Identify which cell holds the provided text, then report its [X, Y] central coordinate. 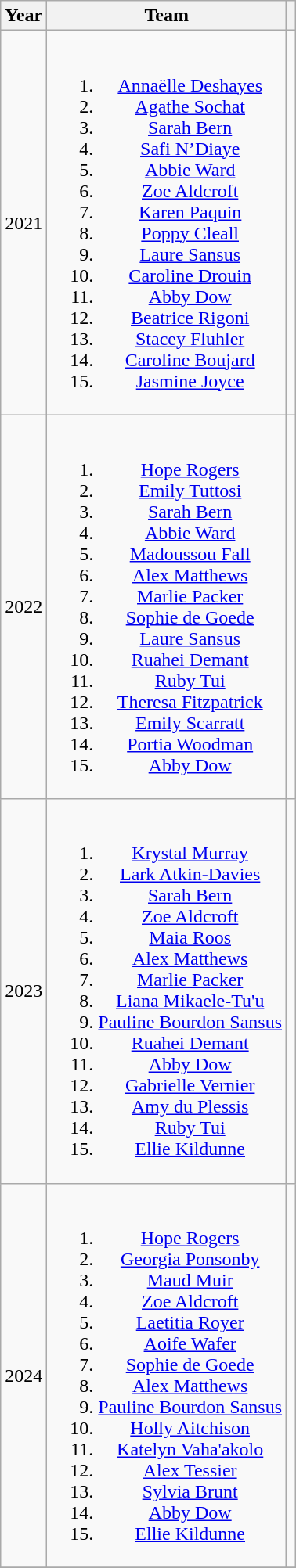
2024 [23, 1376]
Team [167, 16]
2021 [23, 222]
Year [23, 16]
2023 [23, 991]
2022 [23, 607]
